Identify which cell holds the provided text, then report its (X, Y) central coordinate. 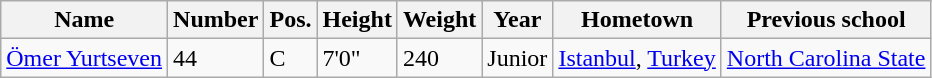
Hometown (637, 20)
Weight (439, 20)
Junior (518, 58)
C (290, 58)
North Carolina State (826, 58)
Number (216, 20)
Previous school (826, 20)
Istanbul, Turkey (637, 58)
Pos. (290, 20)
Year (518, 20)
Name (84, 20)
Height (357, 20)
44 (216, 58)
7'0" (357, 58)
240 (439, 58)
Ömer Yurtseven (84, 58)
